Detect which cell encompasses the target text, then output its [x, y] center coordinate. 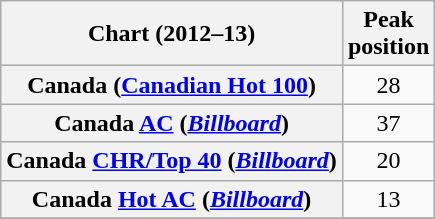
Peakposition [388, 34]
Canada Hot AC (Billboard) [172, 199]
Canada CHR/Top 40 (Billboard) [172, 161]
13 [388, 199]
37 [388, 123]
Canada (Canadian Hot 100) [172, 85]
20 [388, 161]
28 [388, 85]
Canada AC (Billboard) [172, 123]
Chart (2012–13) [172, 34]
